Extract the [x, y] coordinate from the center of the cell holding the provided text.  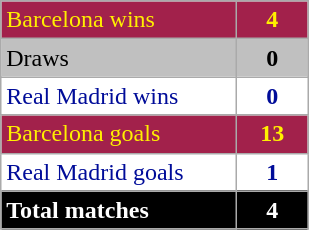
1 [272, 172]
Barcelona goals [119, 134]
Total matches [119, 210]
Barcelona wins [119, 20]
Real Madrid wins [119, 96]
Draws [119, 58]
Real Madrid goals [119, 172]
13 [272, 134]
